Identify which cell holds the provided text, then report its [X, Y] central coordinate. 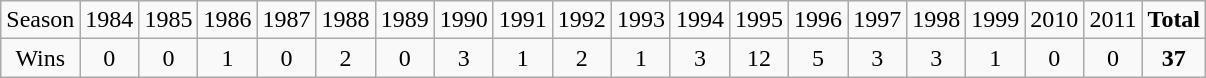
1990 [464, 20]
37 [1174, 58]
1988 [346, 20]
Wins [40, 58]
1989 [404, 20]
12 [758, 58]
1993 [640, 20]
1998 [936, 20]
1996 [818, 20]
1984 [110, 20]
1999 [996, 20]
1985 [168, 20]
2011 [1113, 20]
Season [40, 20]
5 [818, 58]
1991 [522, 20]
1995 [758, 20]
Total [1174, 20]
1986 [228, 20]
1992 [582, 20]
1987 [286, 20]
1994 [700, 20]
1997 [878, 20]
2010 [1054, 20]
